Output the [X, Y] coordinate of the center of the cell containing the given text.  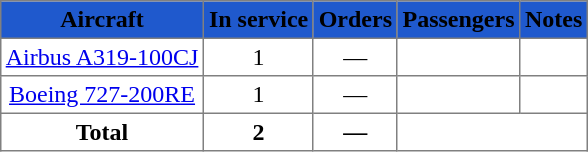
Passengers [458, 20]
Notes [554, 20]
2 [259, 132]
In service [259, 20]
Airbus A319-100CJ [102, 57]
Aircraft [102, 20]
Total [102, 132]
Boeing 727-200RE [102, 95]
Orders [355, 20]
